Determine the (x, y) coordinate at the center of the cell enclosing the given text.  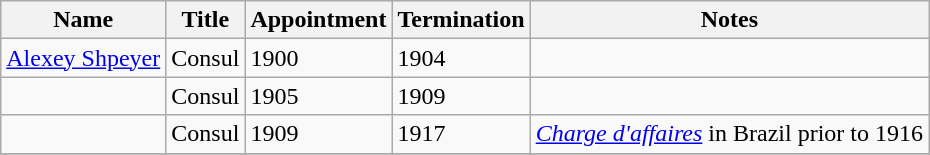
Notes (729, 20)
Appointment (318, 20)
1904 (461, 58)
Title (206, 20)
1900 (318, 58)
Name (84, 20)
1917 (461, 134)
Charge d'affaires in Brazil prior to 1916 (729, 134)
Alexey Shpeyer (84, 58)
Termination (461, 20)
1905 (318, 96)
